Provide the (X, Y) coordinate of the cell's center where the given text is located.  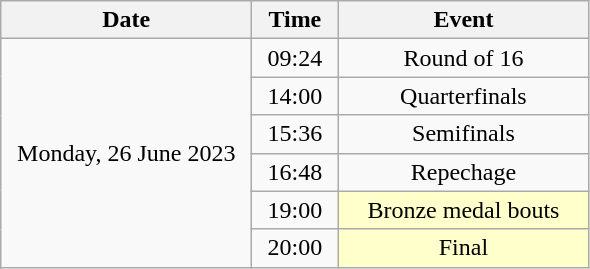
16:48 (295, 172)
19:00 (295, 210)
Round of 16 (464, 58)
20:00 (295, 248)
Date (126, 20)
Repechage (464, 172)
Semifinals (464, 134)
14:00 (295, 96)
09:24 (295, 58)
Quarterfinals (464, 96)
Final (464, 248)
Time (295, 20)
Event (464, 20)
15:36 (295, 134)
Monday, 26 June 2023 (126, 153)
Bronze medal bouts (464, 210)
